Locate the cell with the specified text and output its (x, y) center coordinate. 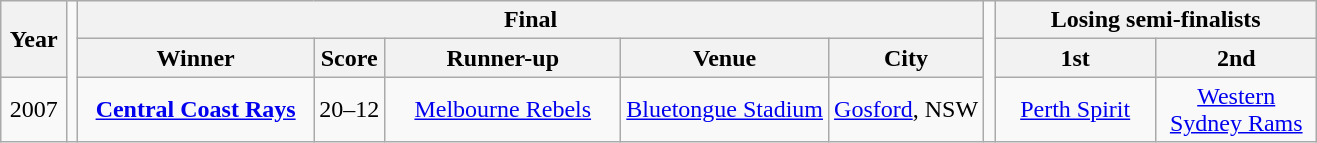
2007 (34, 110)
Bluetongue Stadium (725, 110)
Final (531, 20)
Perth Spirit (1076, 110)
Venue (725, 58)
Central Coast Rays (196, 110)
Losing semi-finalists (1156, 20)
Score (350, 58)
City (906, 58)
Gosford, NSW (906, 110)
Melbourne Rebels (503, 110)
Western Sydney Rams (1236, 110)
20–12 (350, 110)
2nd (1236, 58)
Runner-up (503, 58)
Winner (196, 58)
Year (34, 39)
1st (1076, 58)
